Provide the [x, y] coordinate of the cell's center where the given text is located.  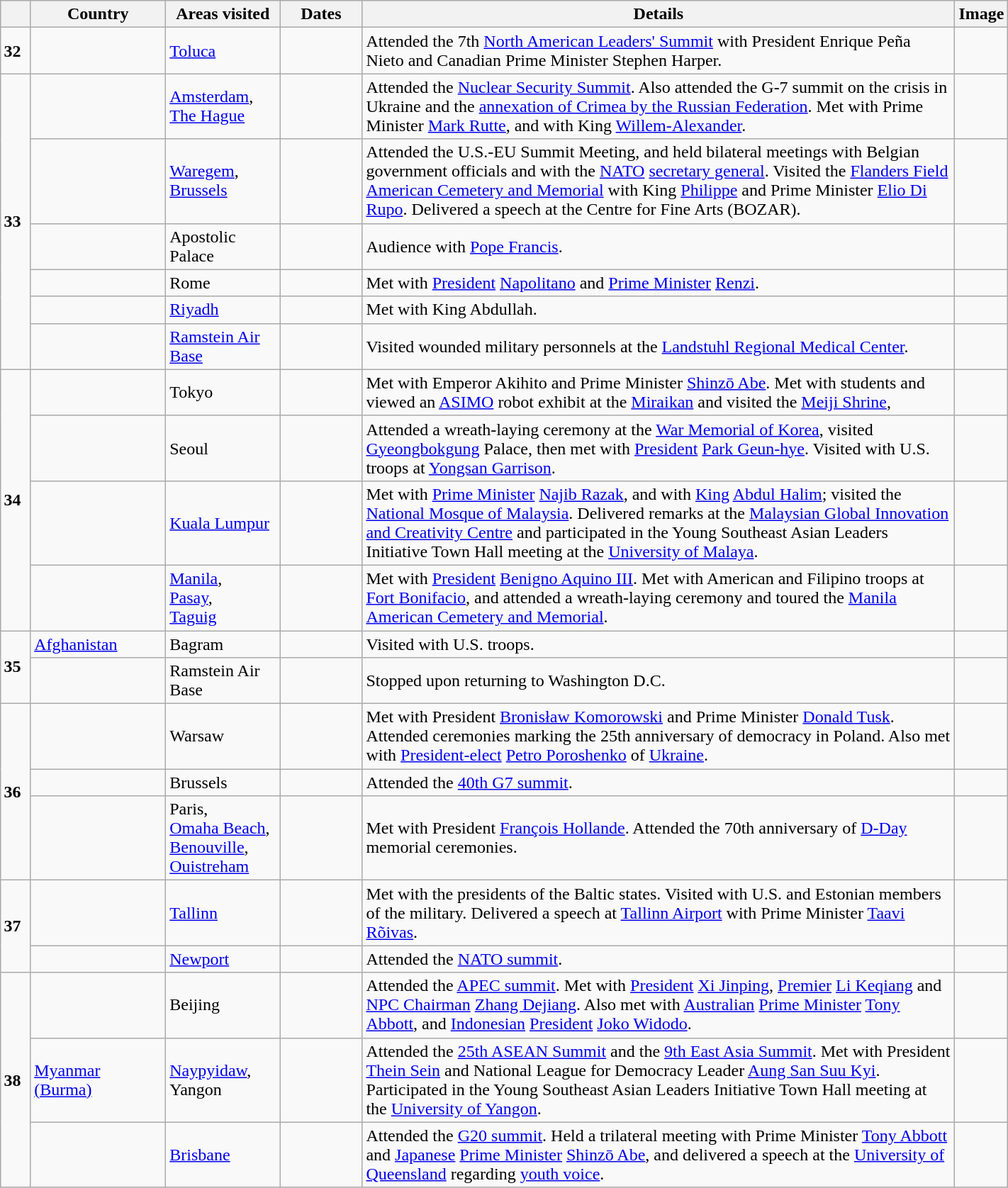
37 [16, 926]
Amsterdam,The Hague [223, 106]
Myanmar (Burma) [98, 1080]
38 [16, 1080]
Met with President Napolitano and Prime Minister Renzi. [659, 283]
Details [659, 14]
Tokyo [223, 393]
Beijing [223, 1005]
Tallinn [223, 913]
34 [16, 500]
36 [16, 792]
Manila,Pasay,Taguig [223, 598]
Brisbane [223, 1155]
Country [98, 14]
Newport [223, 959]
Riyadh [223, 310]
Afghanistan [98, 644]
35 [16, 668]
Seoul [223, 448]
Dates [321, 14]
Attended the 7th North American Leaders' Summit with President Enrique Peña Nieto and Canadian Prime Minister Stephen Harper. [659, 51]
Visited with U.S. troops. [659, 644]
Areas visited [223, 14]
Stopped upon returning to Washington D.C. [659, 680]
Met with President François Hollande. Attended the 70th anniversary of D-Day memorial ceremonies. [659, 838]
Audience with Pope Francis. [659, 247]
Apostolic Palace [223, 247]
Warsaw [223, 736]
Image [981, 14]
Rome [223, 283]
Paris,Omaha Beach,Benouville,Ouistreham [223, 838]
Attended the NATO summit. [659, 959]
Brussels [223, 783]
Attended the 40th G7 summit. [659, 783]
Visited wounded military personnels at the Landstuhl Regional Medical Center. [659, 346]
Bagram [223, 644]
Naypyidaw,Yangon [223, 1080]
32 [16, 51]
Kuala Lumpur [223, 523]
Met with King Abdullah. [659, 310]
Waregem,Brussels [223, 181]
33 [16, 221]
Toluca [223, 51]
